Capture the cell that displays the provided text and extract its (X, Y) central coordinate. 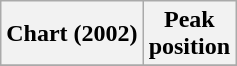
Peakposition (189, 34)
Chart (2002) (72, 34)
